For the text-containing cell, return its midpoint in (X, Y) coordinate format. 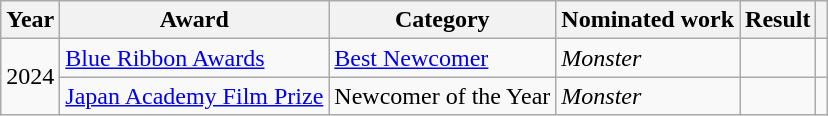
Newcomer of the Year (442, 96)
Year (30, 20)
Best Newcomer (442, 58)
2024 (30, 77)
Japan Academy Film Prize (194, 96)
Award (194, 20)
Result (778, 20)
Nominated work (648, 20)
Category (442, 20)
Blue Ribbon Awards (194, 58)
